Extract the [X, Y] coordinate from the center of the cell holding the provided text.  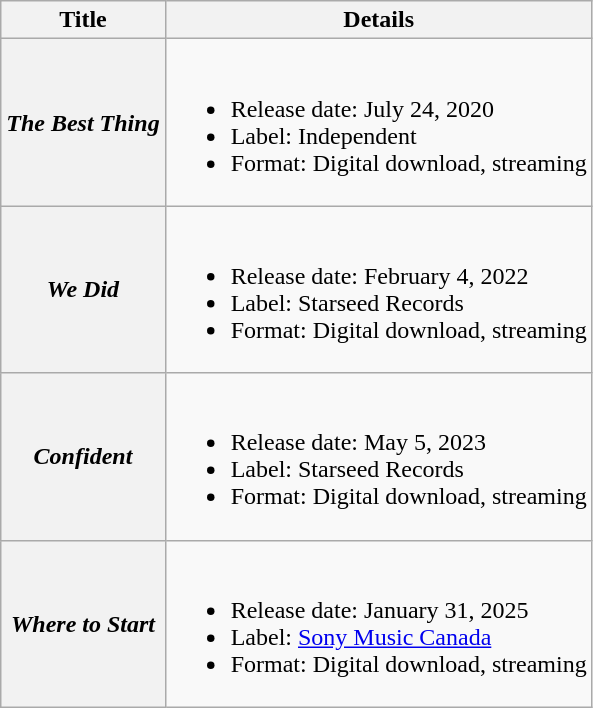
Where to Start [83, 624]
Release date: February 4, 2022Label: Starseed RecordsFormat: Digital download, streaming [378, 290]
Release date: July 24, 2020Label: IndependentFormat: Digital download, streaming [378, 122]
Release date: January 31, 2025Label: Sony Music CanadaFormat: Digital download, streaming [378, 624]
Release date: May 5, 2023Label: Starseed RecordsFormat: Digital download, streaming [378, 456]
Confident [83, 456]
Title [83, 20]
Details [378, 20]
We Did [83, 290]
The Best Thing [83, 122]
